Return the (x, y) coordinate for the center point of the cell that contains the specified text.  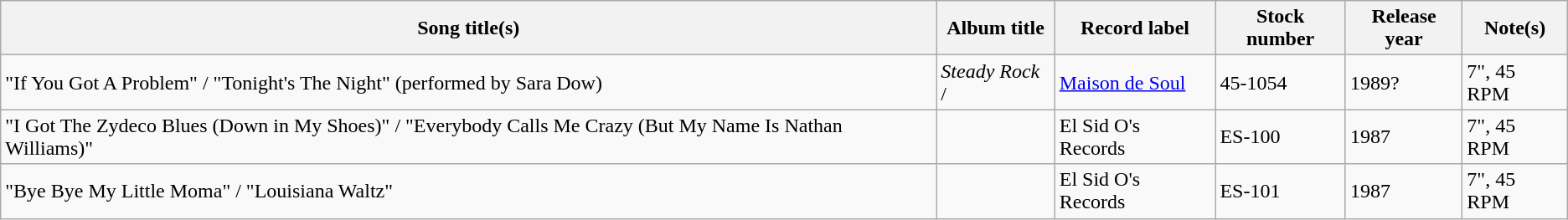
ES-101 (1280, 191)
Stock number (1280, 28)
"I Got The Zydeco Blues (Down in My Shoes)" / "Everybody Calls Me Crazy (But My Name Is Nathan Williams)" (469, 137)
45-1054 (1280, 82)
ES-100 (1280, 137)
Maison de Soul (1135, 82)
Release year (1404, 28)
Record label (1135, 28)
Song title(s) (469, 28)
"If You Got A Problem" / "Tonight's The Night" (performed by Sara Dow) (469, 82)
Steady Rock / (995, 82)
Note(s) (1514, 28)
1989? (1404, 82)
"Bye Bye My Little Moma" / "Louisiana Waltz" (469, 191)
Album title (995, 28)
